Detect which cell encompasses the target text, then output its (x, y) center coordinate. 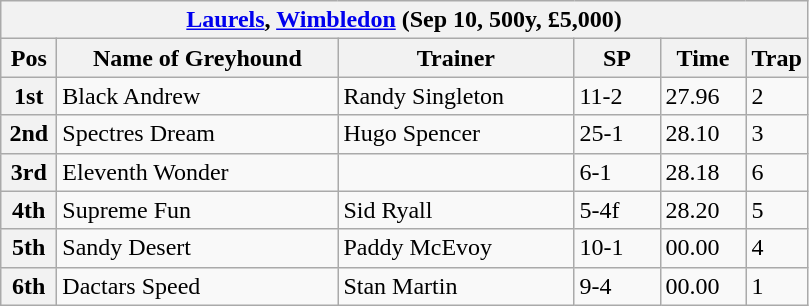
Black Andrew (198, 96)
27.96 (703, 96)
Laurels, Wimbledon (Sep 10, 500y, £5,000) (404, 20)
2 (776, 96)
Name of Greyhound (198, 58)
6-1 (617, 172)
9-4 (617, 286)
SP (617, 58)
Randy Singleton (456, 96)
4 (776, 248)
10-1 (617, 248)
5 (776, 210)
Sid Ryall (456, 210)
Time (703, 58)
3 (776, 134)
Paddy McEvoy (456, 248)
28.18 (703, 172)
4th (29, 210)
25-1 (617, 134)
6 (776, 172)
28.20 (703, 210)
5-4f (617, 210)
Eleventh Wonder (198, 172)
3rd (29, 172)
1 (776, 286)
Pos (29, 58)
2nd (29, 134)
Supreme Fun (198, 210)
Trap (776, 58)
Hugo Spencer (456, 134)
Trainer (456, 58)
Stan Martin (456, 286)
5th (29, 248)
Sandy Desert (198, 248)
Dactars Speed (198, 286)
28.10 (703, 134)
6th (29, 286)
1st (29, 96)
Spectres Dream (198, 134)
11-2 (617, 96)
